Return the [X, Y] coordinate for the center point of the cell that contains the specified text.  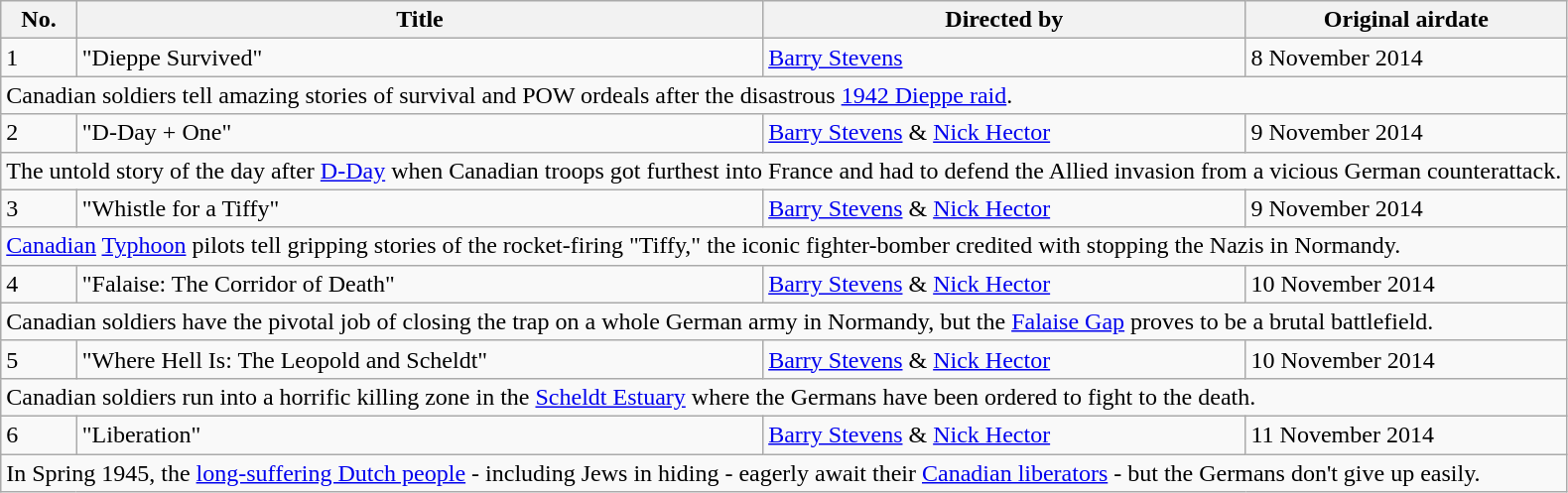
Title [419, 20]
Canadian soldiers have the pivotal job of closing the trap on a whole German army in Normandy, but the Falaise Gap proves to be a brutal battlefield. [784, 321]
Canadian soldiers tell amazing stories of survival and POW ordeals after the disastrous 1942 Dieppe raid. [784, 95]
"D-Day + One" [419, 133]
Directed by [1004, 20]
5 [39, 359]
No. [39, 20]
2 [39, 133]
"Falaise: The Corridor of Death" [419, 284]
"Where Hell Is: The Leopold and Scheldt" [419, 359]
3 [39, 208]
11 November 2014 [1406, 434]
4 [39, 284]
6 [39, 434]
"Liberation" [419, 434]
8 November 2014 [1406, 58]
"Whistle for a Tiffy" [419, 208]
Original airdate [1406, 20]
1 [39, 58]
Canadian Typhoon pilots tell gripping stories of the rocket-firing "Tiffy," the iconic fighter-bomber credited with stopping the Nazis in Normandy. [784, 246]
Barry Stevens [1004, 58]
"Dieppe Survived" [419, 58]
Canadian soldiers run into a horrific killing zone in the Scheldt Estuary where the Germans have been ordered to fight to the death. [784, 397]
